For the text-containing cell, return its midpoint in (x, y) coordinate format. 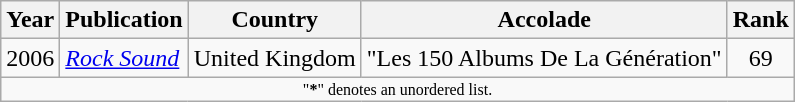
Country (274, 20)
"Les 150 Albums De La Génération" (544, 58)
Publication (124, 20)
"*" denotes an unordered list. (398, 89)
Rock Sound (124, 58)
Accolade (544, 20)
Year (30, 20)
United Kingdom (274, 58)
2006 (30, 58)
69 (760, 58)
Rank (760, 20)
